Capture the cell that displays the provided text and extract its (x, y) central coordinate. 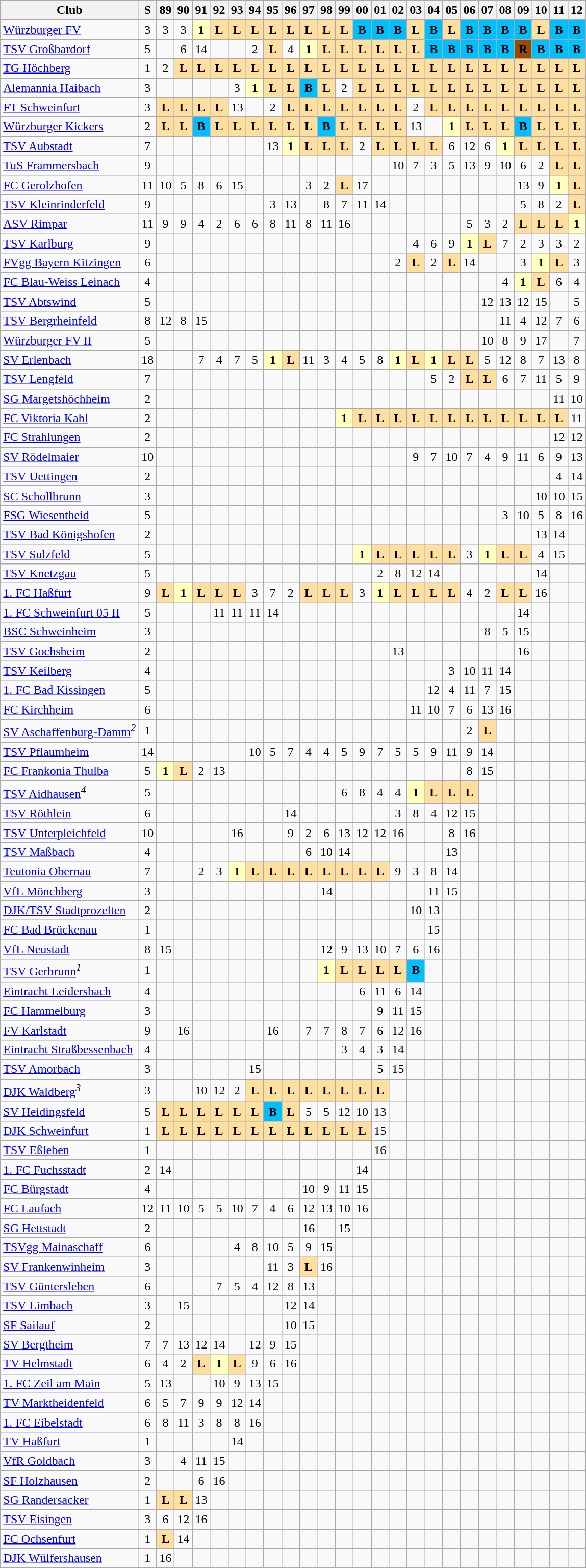
DJK Waldberg3 (69, 1090)
05 (452, 10)
FSG Wiesentheid (69, 515)
SF Sailauf (69, 1325)
FC Bad Brückenau (69, 930)
06 (469, 10)
TSV Unterpleichfeld (69, 832)
TSV Lengfeld (69, 379)
FC Frankonia Thulba (69, 771)
TSV Gerbrunn1 (69, 971)
Würzburger Kickers (69, 127)
1. FC Haßfurt (69, 593)
Würzburger FV II (69, 340)
TG Höchberg (69, 68)
TSV Bad Königshofen (69, 534)
92 (219, 10)
TSV Aubstadt (69, 146)
FC Blau-Weiss Leinach (69, 282)
ASV Rimpar (69, 224)
SG Margetshöchheim (69, 399)
VfR Goldbach (69, 1461)
TV Marktheidenfeld (69, 1403)
TSV Kleinrinderfeld (69, 204)
TuS Frammersbach (69, 165)
SV Bergtheim (69, 1344)
TSV Eßleben (69, 1150)
S (148, 10)
TSV Güntersleben (69, 1286)
00 (362, 10)
08 (505, 10)
07 (488, 10)
BSC Schweinheim (69, 632)
TSV Amorbach (69, 1069)
SC Schollbrunn (69, 496)
VfL Mönchberg (69, 891)
TSV Gochsheim (69, 651)
DJK/TSV Stadtprozelten (69, 911)
90 (184, 10)
98 (326, 10)
TSV Pflaumheim (69, 752)
FC Viktoria Kahl (69, 418)
TSV Röthlein (69, 813)
02 (398, 10)
FVgg Bayern Kitzingen (69, 263)
1. FC Schweinfurt 05 II (69, 612)
1. FC Zeil am Main (69, 1383)
TSV Limbach (69, 1306)
FC Ochsenfurt (69, 1539)
VfL Neustadt (69, 949)
SG Randersacker (69, 1500)
93 (237, 10)
TSV Aidhausen4 (69, 792)
SV Frankenwinheim (69, 1267)
94 (255, 10)
Würzburger FV (69, 30)
SV Rödelmaier (69, 457)
FC Bürgstadt (69, 1189)
FC Kirchheim (69, 709)
FC Laufach (69, 1209)
03 (416, 10)
96 (291, 10)
TSVgg Mainaschaff (69, 1247)
TSV Großbardorf (69, 49)
91 (201, 10)
SG Hettstadt (69, 1228)
Club (69, 10)
TSV Uettingen (69, 476)
Eintracht Leidersbach (69, 991)
TSV Abtswind (69, 302)
01 (380, 10)
1. FC Bad Kissingen (69, 690)
SV Erlenbach (69, 360)
DJK Wülfershausen (69, 1558)
95 (272, 10)
SV Aschaffenburg-Damm2 (69, 731)
09 (523, 10)
SF Holzhausen (69, 1480)
04 (434, 10)
FC Strahlungen (69, 437)
TSV Knetzgau (69, 574)
1. FC Fuchsstadt (69, 1169)
TV Helmstadt (69, 1364)
Eintracht Straßbessenbach (69, 1050)
DJK Schweinfurt (69, 1131)
R (523, 49)
FC Hammelburg (69, 1011)
Alemannia Haibach (69, 88)
97 (308, 10)
TSV Sulzfeld (69, 554)
TSV Eisingen (69, 1520)
TSV Maßbach (69, 852)
FC Gerolzhofen (69, 185)
Teutonia Obernau (69, 871)
TSV Karlburg (69, 243)
1. FC Eibelstadt (69, 1422)
FV Karlstadt (69, 1030)
99 (344, 10)
TV Haßfurt (69, 1441)
18 (148, 360)
FT Schweinfurt (69, 107)
SV Heidingsfeld (69, 1111)
89 (165, 10)
TSV Keilberg (69, 671)
TSV Bergrheinfeld (69, 321)
